Find where the given text appears and provide that cell's center as (x, y) coordinate. 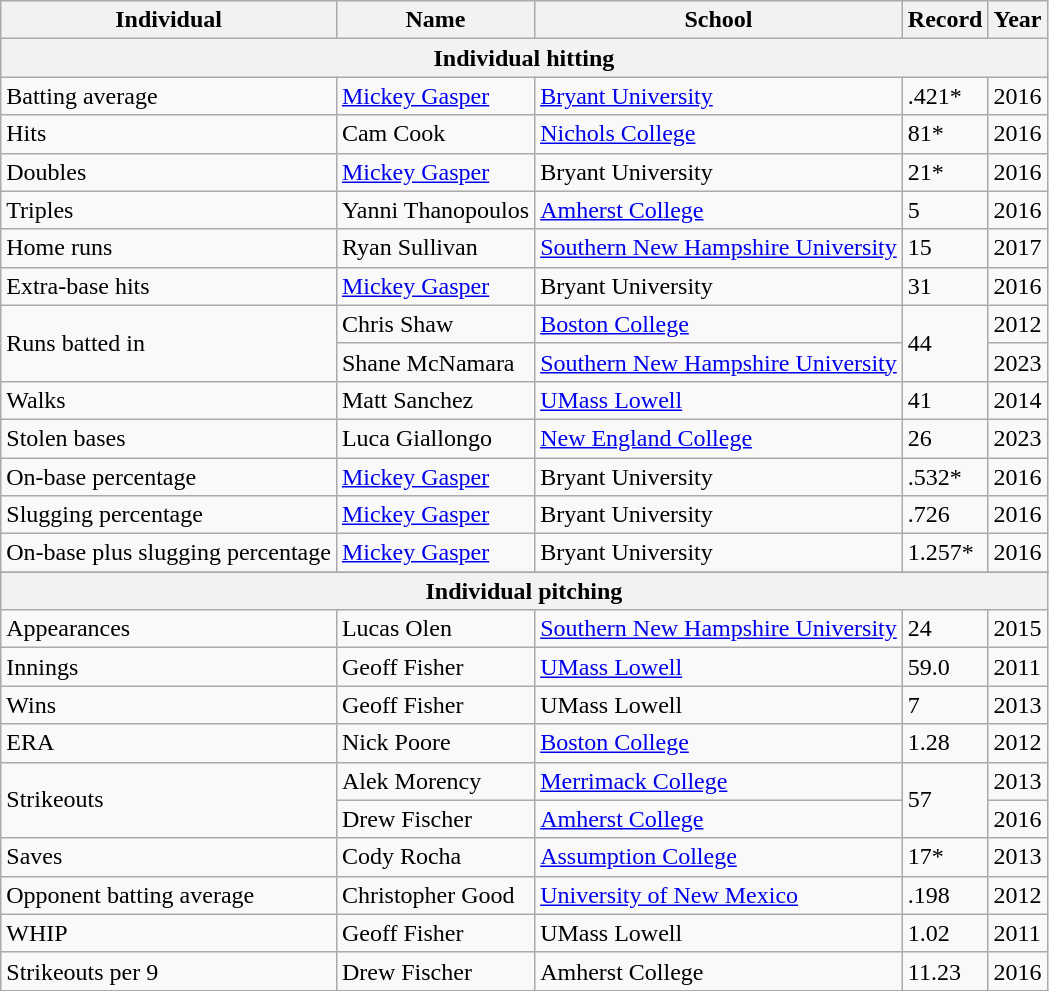
Lucas Olen (435, 629)
School (719, 20)
7 (945, 705)
Hits (169, 134)
Slugging percentage (169, 515)
WHIP (169, 933)
New England College (719, 438)
Yanni Thanopoulos (435, 210)
Luca Giallongo (435, 438)
Walks (169, 400)
21* (945, 172)
15 (945, 248)
Name (435, 20)
Ryan Sullivan (435, 248)
41 (945, 400)
Runs batted in (169, 343)
Alek Morency (435, 781)
On-base percentage (169, 477)
.726 (945, 515)
Innings (169, 667)
Opponent batting average (169, 895)
Stolen bases (169, 438)
1.28 (945, 743)
44 (945, 343)
Nichols College (719, 134)
Assumption College (719, 857)
57 (945, 800)
Appearances (169, 629)
On-base plus slugging percentage (169, 553)
Individual (169, 20)
1.02 (945, 933)
Year (1018, 20)
26 (945, 438)
.532* (945, 477)
Individual pitching (524, 591)
Chris Shaw (435, 324)
11.23 (945, 971)
.421* (945, 96)
University of New Mexico (719, 895)
1.257* (945, 553)
17* (945, 857)
Merrimack College (719, 781)
Cody Rocha (435, 857)
Batting average (169, 96)
Home runs (169, 248)
Strikeouts per 9 (169, 971)
Cam Cook (435, 134)
24 (945, 629)
Wins (169, 705)
2015 (1018, 629)
2017 (1018, 248)
59.0 (945, 667)
31 (945, 286)
Individual hitting (524, 58)
Saves (169, 857)
Matt Sanchez (435, 400)
81* (945, 134)
Extra-base hits (169, 286)
Record (945, 20)
.198 (945, 895)
Shane McNamara (435, 362)
ERA (169, 743)
Christopher Good (435, 895)
Nick Poore (435, 743)
Triples (169, 210)
Strikeouts (169, 800)
Doubles (169, 172)
5 (945, 210)
2014 (1018, 400)
